Extract the [x, y] coordinate from the center of the cell holding the provided text.  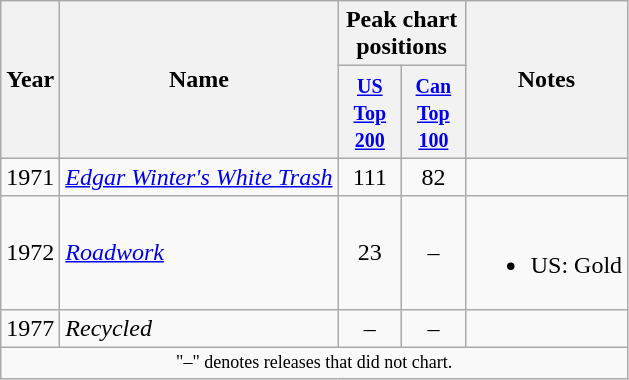
Year [30, 80]
82 [434, 177]
1977 [30, 328]
1972 [30, 252]
US Top 200 [370, 112]
"–" denotes releases that did not chart. [314, 362]
US: Gold [546, 252]
Edgar Winter's White Trash [199, 177]
Roadwork [199, 252]
111 [370, 177]
Can Top 100 [434, 112]
Recycled [199, 328]
Peak chart positions [402, 34]
Notes [546, 80]
Name [199, 80]
1971 [30, 177]
23 [370, 252]
